Extract the [X, Y] coordinate from the center of the cell holding the provided text.  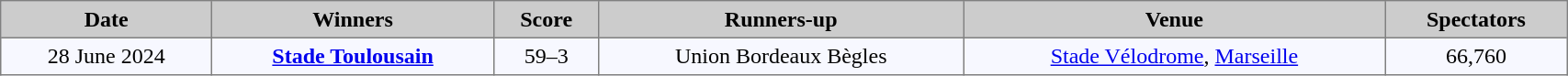
Stade Vélodrome, Marseille [1174, 56]
Score [547, 19]
Spectators [1475, 19]
Union Bordeaux Bègles [781, 56]
Date [107, 19]
Stade Toulousain [353, 56]
Winners [353, 19]
59–3 [547, 56]
Venue [1174, 19]
66,760 [1475, 56]
28 June 2024 [107, 56]
Runners-up [781, 19]
